From the cell containing the given text, extract its center point as [X, Y] coordinate. 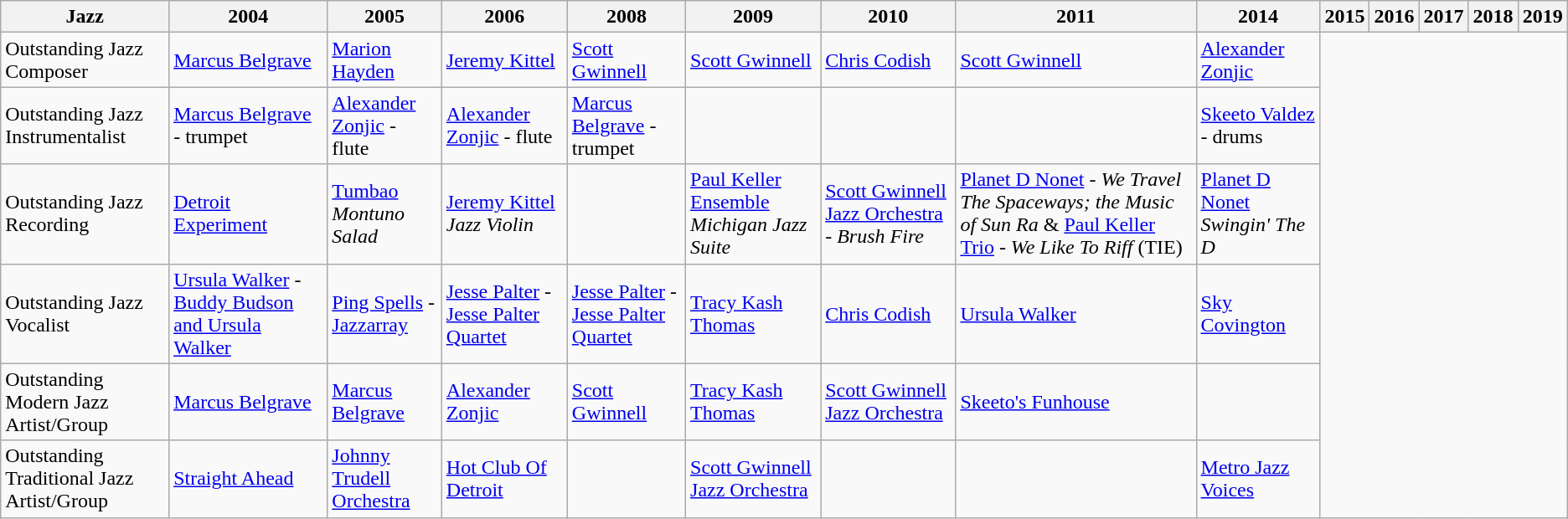
2008 [627, 17]
Straight Ahead [248, 479]
2011 [1075, 17]
Outstanding Modern Jazz Artist/Group [85, 402]
2015 [1345, 17]
Planet D Nonet - We Travel The Spaceways; the Music of Sun Ra & Paul Keller Trio - We Like To Riff (TIE) [1075, 214]
Hot Club Of Detroit [504, 479]
Skeeto's Funhouse [1075, 402]
2010 [888, 17]
Metro Jazz Voices [1258, 479]
2016 [1394, 17]
2009 [754, 17]
Jeremy Kittel [504, 60]
Outstanding Jazz Vocalist [85, 313]
Jeremy Kittel Jazz Violin [504, 214]
Detroit Experiment [248, 214]
Outstanding Jazz Composer [85, 60]
Outstanding Jazz Recording [85, 214]
Sky Covington [1258, 313]
Ping Spells - Jazzarray [384, 313]
Outstanding Traditional Jazz Artist/Group [85, 479]
Skeeto Valdez - drums [1258, 126]
Ursula Walker [1075, 313]
Ursula Walker - Buddy Budson and Ursula Walker [248, 313]
2014 [1258, 17]
Paul Keller Ensemble Michigan Jazz Suite [754, 214]
Planet D Nonet Swingin' The D [1258, 214]
2018 [1493, 17]
2017 [1444, 17]
Johnny Trudell Orchestra [384, 479]
2019 [1543, 17]
Scott Gwinnell Jazz Orchestra - Brush Fire [888, 214]
2005 [384, 17]
Jazz [85, 17]
2004 [248, 17]
Tumbao Montuno Salad [384, 214]
Marion Hayden [384, 60]
Outstanding Jazz Instrumentalist [85, 126]
2006 [504, 17]
